Return [x, y] of the center of cell containing provided text 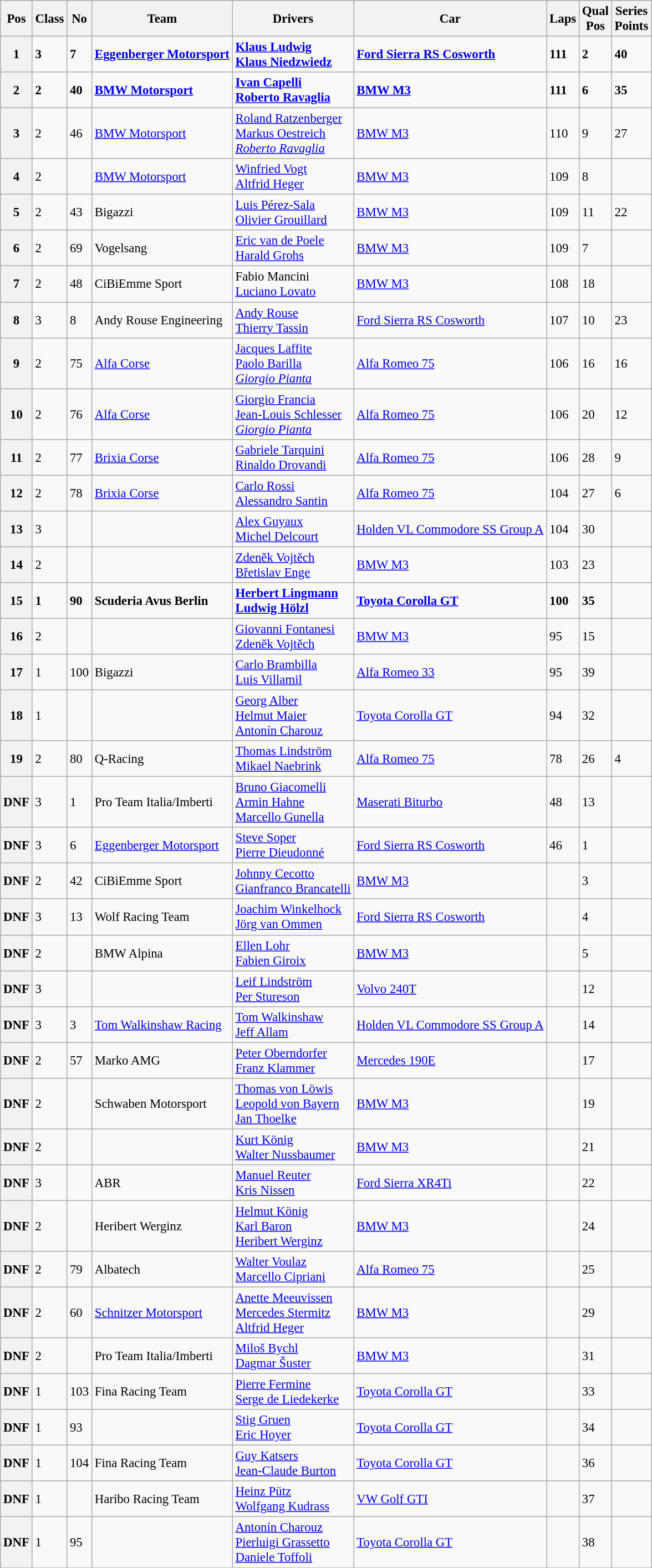
Ellen Lohr Fabien Giroix [293, 953]
108 [563, 284]
37 [595, 1499]
Haribo Racing Team [162, 1499]
Andy Rouse Engineering [162, 320]
Steve Soper Pierre Dieudonné [293, 845]
60 [80, 1313]
Giovanni Fontanesi Zdeněk Vojtěch [293, 637]
BMW Alpina [162, 953]
33 [595, 1392]
Herbert Lingmann Ludwig Hölzl [293, 601]
107 [563, 320]
Gabriele Tarquini Rinaldo Drovandi [293, 457]
SeriesPoints [631, 19]
Laps [563, 19]
Class [50, 19]
21 [595, 1147]
Stig Gruen Eric Hoyer [293, 1427]
VW Golf GTI [450, 1499]
Bruno Giacomelli Armin Hahne Marcello Gunella [293, 802]
Schwaben Motorsport [162, 1104]
Antonín Charouz Pierluigi Grassetto Daniele Toffoli [293, 1542]
Marko AMG [162, 1060]
43 [80, 213]
32 [595, 716]
Carlo Rossi Alessandro Santin [293, 493]
Pierre Fermine Serge de Liedekerke [293, 1392]
29 [595, 1313]
Albatech [162, 1270]
Thomas Lindström Mikael Naebrink [293, 758]
Volvo 240T [450, 989]
Leif Lindström Per Stureson [293, 989]
Ivan Capelli Roberto Ravaglia [293, 90]
Eric van de Poele Harald Grohs [293, 248]
34 [595, 1427]
20 [595, 414]
Andy Rouse Thierry Tassin [293, 320]
Tom Walkinshaw Jeff Allam [293, 1025]
36 [595, 1464]
Helmut König Karl Baron Heribert Werginz [293, 1226]
Mercedes 190E [450, 1060]
94 [563, 716]
Wolf Racing Team [162, 917]
Joachim Winkelhock Jörg van Ommen [293, 917]
Peter Oberndorfer Franz Klammer [293, 1060]
Alex Guyaux Michel Delcourt [293, 529]
77 [80, 457]
Tom Walkinshaw Racing [162, 1025]
24 [595, 1226]
90 [80, 601]
57 [80, 1060]
Roland Ratzenberger Markus Oestreich Roberto Ravaglia [293, 134]
75 [80, 363]
No [80, 19]
Alfa Romeo 33 [450, 672]
Walter Voulaz Marcello Cipriani [293, 1270]
ABR [162, 1183]
Jacques Laffite Paolo Barilla Giorgio Pianta [293, 363]
Winfried Vogt Altfrid Heger [293, 176]
42 [80, 882]
Q-Racing [162, 758]
Scuderia Avus Berlin [162, 601]
Giorgio Francia Jean-Louis Schlesser Giorgio Pianta [293, 414]
Anette Meeuvissen Mercedes Stermitz Altfrid Heger [293, 1313]
Schnitzer Motorsport [162, 1313]
Carlo Brambilla Luis Villamil [293, 672]
110 [563, 134]
Guy Katsers Jean-Claude Burton [293, 1464]
Vogelsang [162, 248]
Maserati Biturbo [450, 802]
Heinz Pütz Wolfgang Kudrass [293, 1499]
Zdeněk Vojtěch Břetislav Enge [293, 564]
39 [595, 672]
38 [595, 1542]
Pos [17, 19]
79 [80, 1270]
Georg Alber Helmut Maier Antonín Charouz [293, 716]
28 [595, 457]
69 [80, 248]
Ford Sierra XR4Ti [450, 1183]
Miloš Bychl Dagmar Šuster [293, 1356]
QualPos [595, 19]
25 [595, 1270]
26 [595, 758]
Heribert Werginz [162, 1226]
Klaus Ludwig Klaus Niedzwiedz [293, 54]
30 [595, 529]
Kurt König Walter Nussbaumer [293, 1147]
Car [450, 19]
31 [595, 1356]
93 [80, 1427]
Luis Pérez-Sala Olivier Grouillard [293, 213]
Fabio Mancini Luciano Lovato [293, 284]
Drivers [293, 19]
Manuel Reuter Kris Nissen [293, 1183]
80 [80, 758]
Thomas von Löwis Leopold von Bayern Jan Thoelke [293, 1104]
76 [80, 414]
Johnny Cecotto Gianfranco Brancatelli [293, 882]
Team [162, 19]
